For the text-containing cell, return its midpoint in (X, Y) coordinate format. 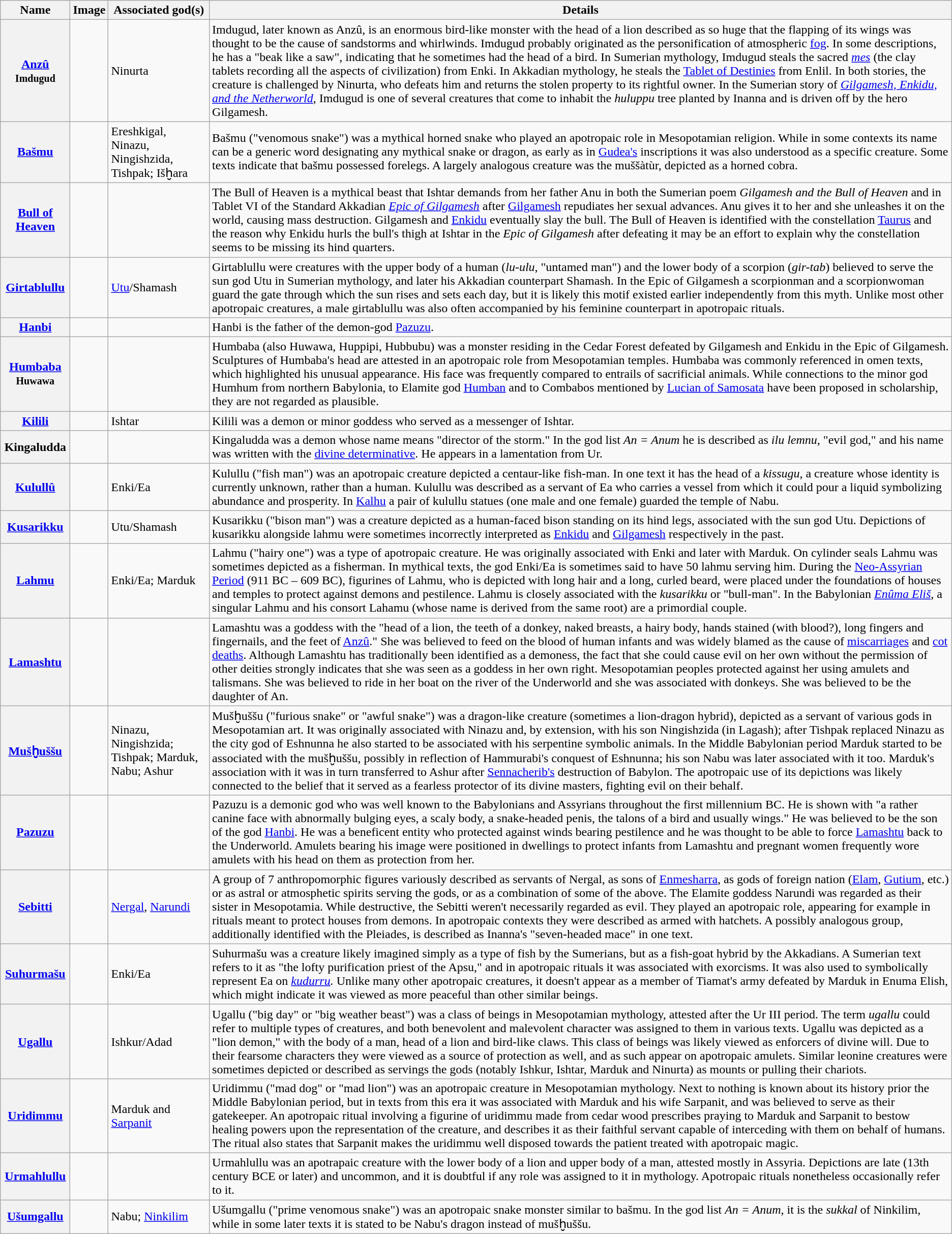
Hanbi (36, 327)
Image (90, 10)
Ishkur/Adad (159, 1041)
Uridimmu (36, 1116)
Nabu; Ninkilim (159, 1217)
Enki/Ea; Marduk (159, 581)
Marduk and Sarpanit (159, 1116)
Ugallu (36, 1041)
Ishtar (159, 421)
Lamashtu (36, 662)
Hanbi is the father of the demon-god Pazuzu. (581, 327)
Ninazu, Ningishzida; Tishpak; Marduk, Nabu; Ashur (159, 750)
Ereshkigal, Ninazu, Ningishzida, Tishpak; Išḫara (159, 153)
Bašmu (36, 153)
Girtablullu (36, 288)
Pazuzu (36, 832)
Lahmu (36, 581)
Kulullû (36, 487)
Nergal, Narundi (159, 907)
Ninurta (159, 71)
Ušumgallu (36, 1217)
Kilili (36, 421)
Humbaba Huwawa (36, 374)
Kusarikku (36, 527)
Name (36, 10)
Anzû Imdugud (36, 71)
Suhurmašu (36, 974)
Kingaludda (36, 447)
Urmahlullu (36, 1176)
Kilili was a demon or minor goddess who served as a messenger of Ishtar. (581, 421)
Associated god(s) (159, 10)
Mušḫuššu (36, 750)
Details (581, 10)
Sebitti (36, 907)
Bull of Heaven (36, 220)
